Output the [x, y] coordinate of the center of the cell containing the given text.  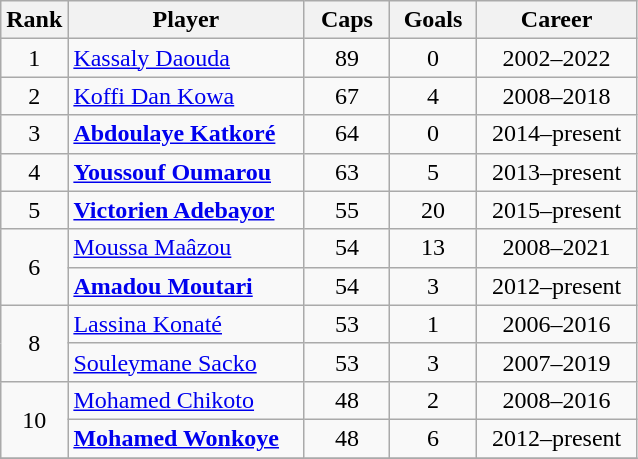
Lassina Konaté [186, 324]
8 [34, 343]
Souleymane Sacko [186, 362]
Mohamed Chikoto [186, 400]
Kassaly Daouda [186, 58]
Goals [433, 20]
Amadou Moutari [186, 286]
55 [347, 210]
2008–2018 [556, 96]
Rank [34, 20]
63 [347, 172]
20 [433, 210]
10 [34, 419]
Caps [347, 20]
2007–2019 [556, 362]
2008–2021 [556, 248]
Youssouf Oumarou [186, 172]
2014–present [556, 134]
Koffi Dan Kowa [186, 96]
2013–present [556, 172]
2008–2016 [556, 400]
Victorien Adebayor [186, 210]
Mohamed Wonkoye [186, 438]
89 [347, 58]
Abdoulaye Katkoré [186, 134]
Player [186, 20]
2015–present [556, 210]
2002–2022 [556, 58]
67 [347, 96]
Moussa Maâzou [186, 248]
2006–2016 [556, 324]
64 [347, 134]
Career [556, 20]
13 [433, 248]
